Detect which cell encompasses the target text, then output its (x, y) center coordinate. 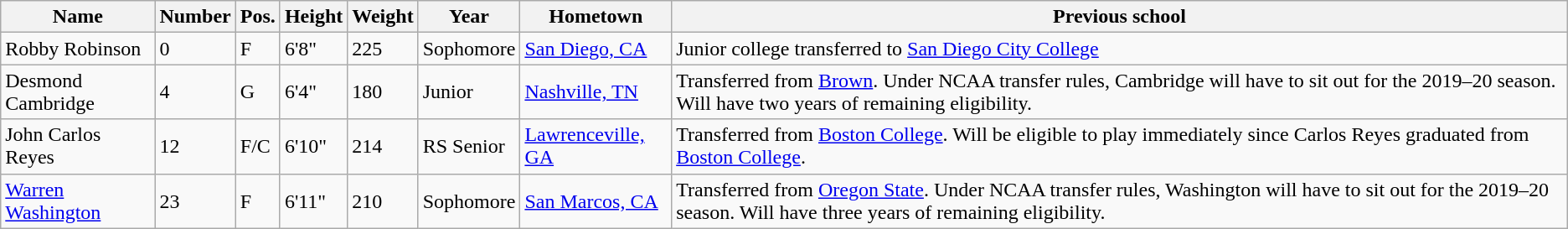
Lawrenceville, GA (596, 146)
214 (383, 146)
Hometown (596, 17)
6'11" (313, 201)
San Diego, CA (596, 49)
6'10" (313, 146)
Robby Robinson (78, 49)
Junior (469, 92)
San Marcos, CA (596, 201)
Pos. (258, 17)
Weight (383, 17)
Name (78, 17)
G (258, 92)
John Carlos Reyes (78, 146)
RS Senior (469, 146)
23 (195, 201)
F/C (258, 146)
225 (383, 49)
Year (469, 17)
4 (195, 92)
Height (313, 17)
Transferred from Boston College. Will be eligible to play immediately since Carlos Reyes graduated from Boston College. (1120, 146)
12 (195, 146)
6'8" (313, 49)
Junior college transferred to San Diego City College (1120, 49)
6'4" (313, 92)
Number (195, 17)
Desmond Cambridge (78, 92)
180 (383, 92)
Nashville, TN (596, 92)
Previous school (1120, 17)
210 (383, 201)
Warren Washington (78, 201)
0 (195, 49)
